Find where the given text appears and provide that cell's center as (X, Y) coordinate. 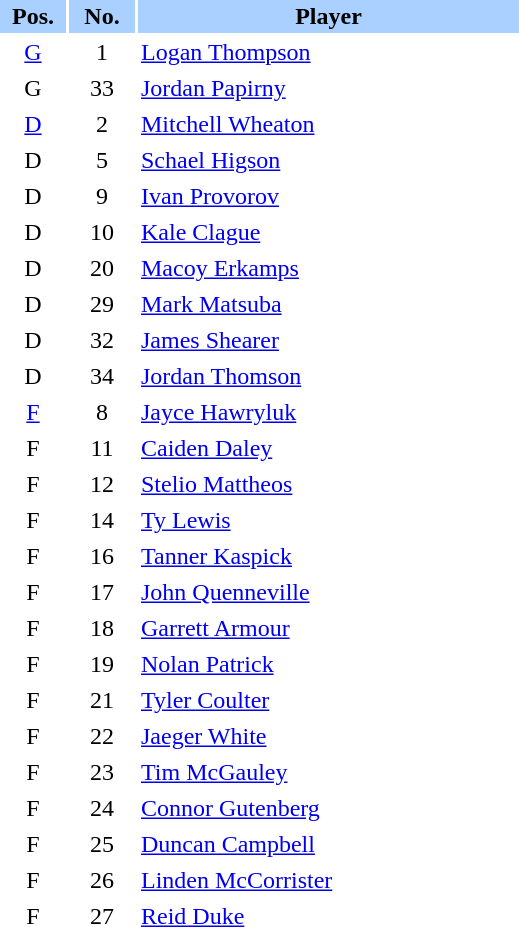
Jordan Papirny (328, 88)
23 (102, 772)
Caiden Daley (328, 448)
5 (102, 160)
Ty Lewis (328, 520)
Linden McCorrister (328, 880)
8 (102, 412)
20 (102, 268)
Pos. (33, 16)
Jayce Hawryluk (328, 412)
33 (102, 88)
John Quenneville (328, 592)
1 (102, 52)
Kale Clague (328, 232)
10 (102, 232)
22 (102, 736)
2 (102, 124)
14 (102, 520)
Mitchell Wheaton (328, 124)
21 (102, 700)
Ivan Provorov (328, 196)
Duncan Campbell (328, 844)
25 (102, 844)
Tim McGauley (328, 772)
Garrett Armour (328, 628)
24 (102, 808)
17 (102, 592)
18 (102, 628)
29 (102, 304)
Logan Thompson (328, 52)
Stelio Mattheos (328, 484)
Connor Gutenberg (328, 808)
16 (102, 556)
James Shearer (328, 340)
11 (102, 448)
No. (102, 16)
9 (102, 196)
Jordan Thomson (328, 376)
Mark Matsuba (328, 304)
Macoy Erkamps (328, 268)
Player (328, 16)
Nolan Patrick (328, 664)
Tyler Coulter (328, 700)
Tanner Kaspick (328, 556)
19 (102, 664)
Schael Higson (328, 160)
32 (102, 340)
34 (102, 376)
Jaeger White (328, 736)
26 (102, 880)
12 (102, 484)
